Return the (X, Y) coordinate for the center point of the cell that contains the specified text.  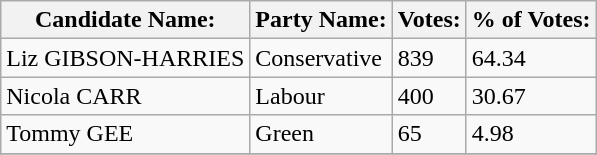
Candidate Name: (126, 20)
% of Votes: (531, 20)
Labour (321, 96)
Votes: (429, 20)
Conservative (321, 58)
839 (429, 58)
Green (321, 134)
65 (429, 134)
Nicola CARR (126, 96)
Tommy GEE (126, 134)
Party Name: (321, 20)
400 (429, 96)
30.67 (531, 96)
Liz GIBSON-HARRIES (126, 58)
4.98 (531, 134)
64.34 (531, 58)
